Identify which cell holds the provided text, then report its [x, y] central coordinate. 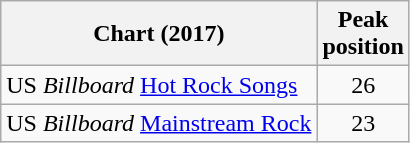
23 [363, 123]
26 [363, 85]
Peakposition [363, 34]
US Billboard Hot Rock Songs [159, 85]
US Billboard Mainstream Rock [159, 123]
Chart (2017) [159, 34]
